Search for the cell housing the specified text and yield its (X, Y) center coordinate. 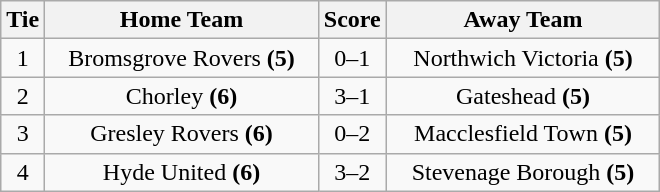
Tie (23, 20)
Gresley Rovers (6) (182, 134)
Hyde United (6) (182, 172)
Macclesfield Town (5) (523, 134)
Bromsgrove Rovers (5) (182, 58)
4 (23, 172)
Score (352, 20)
Stevenage Borough (5) (523, 172)
Away Team (523, 20)
Chorley (6) (182, 96)
Home Team (182, 20)
0–1 (352, 58)
3–2 (352, 172)
1 (23, 58)
2 (23, 96)
Northwich Victoria (5) (523, 58)
3 (23, 134)
0–2 (352, 134)
3–1 (352, 96)
Gateshead (5) (523, 96)
